Capture the cell that displays the provided text and extract its (x, y) central coordinate. 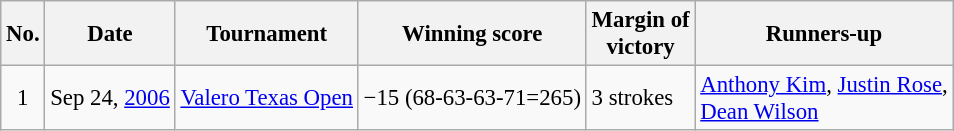
1 (23, 98)
−15 (68-63-63-71=265) (472, 98)
Winning score (472, 34)
Sep 24, 2006 (110, 98)
Margin ofvictory (640, 34)
Valero Texas Open (266, 98)
Anthony Kim, Justin Rose, Dean Wilson (824, 98)
No. (23, 34)
Tournament (266, 34)
Date (110, 34)
Runners-up (824, 34)
3 strokes (640, 98)
